For the text-containing cell, return its midpoint in [x, y] coordinate format. 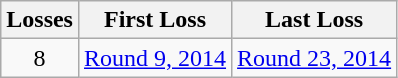
Round 9, 2014 [154, 58]
8 [40, 58]
Losses [40, 20]
Round 23, 2014 [314, 58]
First Loss [154, 20]
Last Loss [314, 20]
